Locate the cell with the specified text and output its [X, Y] center coordinate. 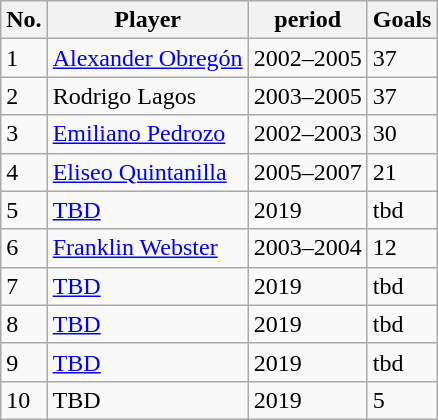
3 [24, 134]
Player [148, 20]
Rodrigo Lagos [148, 96]
Eliseo Quintanilla [148, 172]
10 [24, 400]
6 [24, 248]
8 [24, 324]
2003–2005 [308, 96]
2002–2005 [308, 58]
21 [402, 172]
30 [402, 134]
2005–2007 [308, 172]
1 [24, 58]
Goals [402, 20]
2002–2003 [308, 134]
7 [24, 286]
4 [24, 172]
Franklin Webster [148, 248]
2 [24, 96]
period [308, 20]
12 [402, 248]
No. [24, 20]
9 [24, 362]
Emiliano Pedrozo [148, 134]
Alexander Obregón [148, 58]
2003–2004 [308, 248]
